Determine the [X, Y] coordinate at the center of the cell enclosing the given text.  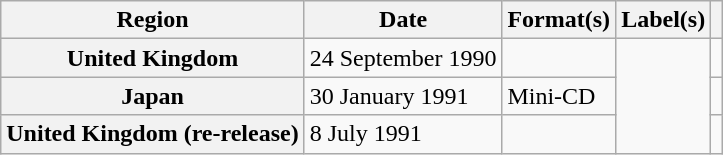
24 September 1990 [403, 58]
Label(s) [664, 20]
8 July 1991 [403, 134]
30 January 1991 [403, 96]
United Kingdom (re-release) [152, 134]
Date [403, 20]
United Kingdom [152, 58]
Region [152, 20]
Japan [152, 96]
Format(s) [559, 20]
Mini-CD [559, 96]
